For the text-containing cell, return its midpoint in [x, y] coordinate format. 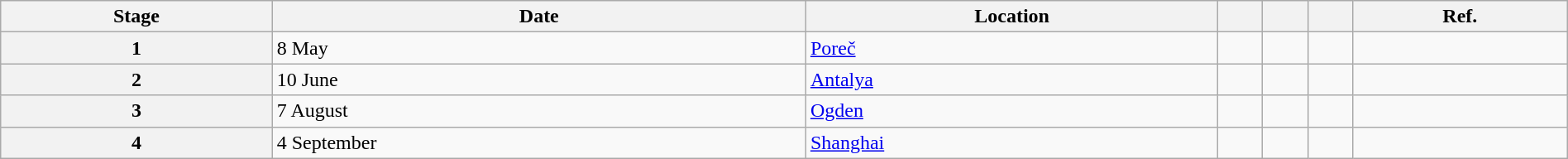
2 [136, 79]
Ogden [1011, 111]
Antalya [1011, 79]
Location [1011, 17]
7 August [539, 111]
Stage [136, 17]
Date [539, 17]
Poreč [1011, 48]
10 June [539, 79]
4 [136, 142]
Ref. [1460, 17]
4 September [539, 142]
1 [136, 48]
3 [136, 111]
8 May [539, 48]
Shanghai [1011, 142]
